Find where the given text appears and provide that cell's center as (X, Y) coordinate. 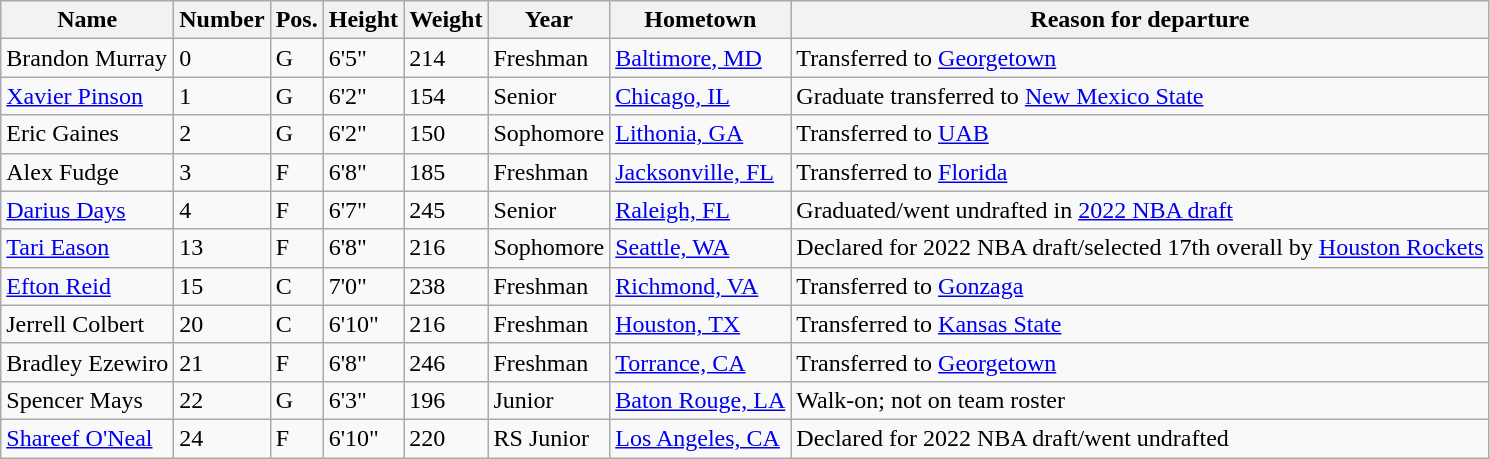
Darius Days (88, 210)
Jerrell Colbert (88, 324)
196 (446, 400)
RS Junior (549, 438)
Seattle, WA (700, 248)
Brandon Murray (88, 58)
6'3" (363, 400)
246 (446, 362)
185 (446, 172)
Hometown (700, 20)
Xavier Pinson (88, 96)
Weight (446, 20)
2 (222, 134)
Jacksonville, FL (700, 172)
Chicago, IL (700, 96)
6'7" (363, 210)
Junior (549, 400)
1 (222, 96)
Graduated/went undrafted in 2022 NBA draft (1140, 210)
24 (222, 438)
Name (88, 20)
Bradley Ezewiro (88, 362)
Houston, TX (700, 324)
13 (222, 248)
238 (446, 286)
Walk-on; not on team roster (1140, 400)
154 (446, 96)
214 (446, 58)
Baltimore, MD (700, 58)
22 (222, 400)
0 (222, 58)
4 (222, 210)
245 (446, 210)
6'5" (363, 58)
Pos. (296, 20)
Torrance, CA (700, 362)
Efton Reid (88, 286)
Declared for 2022 NBA draft/went undrafted (1140, 438)
Raleigh, FL (700, 210)
Transferred to UAB (1140, 134)
15 (222, 286)
Lithonia, GA (700, 134)
Declared for 2022 NBA draft/selected 17th overall by Houston Rockets (1140, 248)
Graduate transferred to New Mexico State (1140, 96)
150 (446, 134)
3 (222, 172)
Los Angeles, CA (700, 438)
21 (222, 362)
20 (222, 324)
Tari Eason (88, 248)
Transferred to Gonzaga (1140, 286)
220 (446, 438)
Transferred to Florida (1140, 172)
Richmond, VA (700, 286)
Spencer Mays (88, 400)
7'0" (363, 286)
Transferred to Kansas State (1140, 324)
Height (363, 20)
Baton Rouge, LA (700, 400)
Number (222, 20)
Year (549, 20)
Alex Fudge (88, 172)
Reason for departure (1140, 20)
Eric Gaines (88, 134)
Shareef O'Neal (88, 438)
